Pinpoint the cell where the given text exists, returning its [x, y] midpoint coordinate. 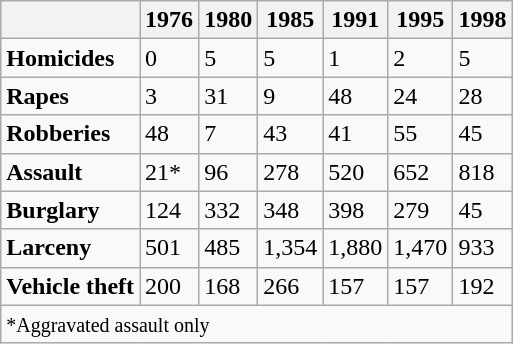
24 [420, 96]
55 [420, 134]
1980 [228, 20]
1998 [482, 20]
1991 [356, 20]
21* [170, 172]
1,880 [356, 248]
43 [290, 134]
*Aggravated assault only [256, 324]
Robberies [70, 134]
Rapes [70, 96]
266 [290, 286]
279 [420, 210]
Assault [70, 172]
1,354 [290, 248]
Burglary [70, 210]
278 [290, 172]
28 [482, 96]
485 [228, 248]
168 [228, 286]
Homicides [70, 58]
1995 [420, 20]
3 [170, 96]
0 [170, 58]
200 [170, 286]
7 [228, 134]
1976 [170, 20]
2 [420, 58]
31 [228, 96]
332 [228, 210]
124 [170, 210]
96 [228, 172]
Vehicle theft [70, 286]
Larceny [70, 248]
933 [482, 248]
398 [356, 210]
1,470 [420, 248]
348 [290, 210]
41 [356, 134]
9 [290, 96]
192 [482, 286]
652 [420, 172]
818 [482, 172]
1 [356, 58]
501 [170, 248]
1985 [290, 20]
520 [356, 172]
